Extract the (x, y) coordinate from the center of the cell holding the provided text.  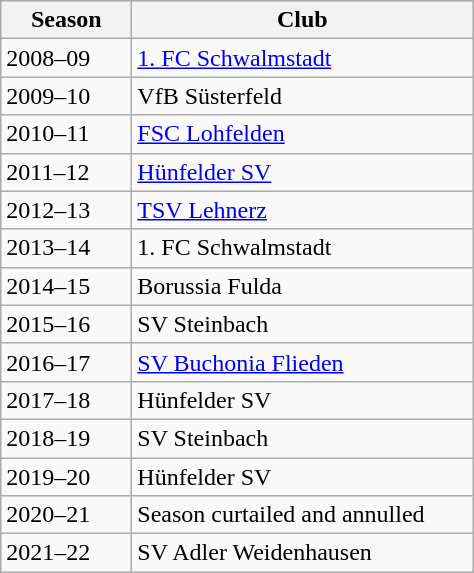
SV Adler Weidenhausen (302, 553)
VfB Süsterfeld (302, 96)
2016–17 (66, 362)
2010–11 (66, 134)
TSV Lehnerz (302, 210)
SV Buchonia Flieden (302, 362)
FSC Lohfelden (302, 134)
2018–19 (66, 438)
2019–20 (66, 477)
2011–12 (66, 172)
2009–10 (66, 96)
2020–21 (66, 515)
2008–09 (66, 58)
Club (302, 20)
2012–13 (66, 210)
Season (66, 20)
2017–18 (66, 400)
2014–15 (66, 286)
2013–14 (66, 248)
2021–22 (66, 553)
Season curtailed and annulled (302, 515)
2015–16 (66, 324)
Borussia Fulda (302, 286)
